Detect which cell encompasses the target text, then output its (X, Y) center coordinate. 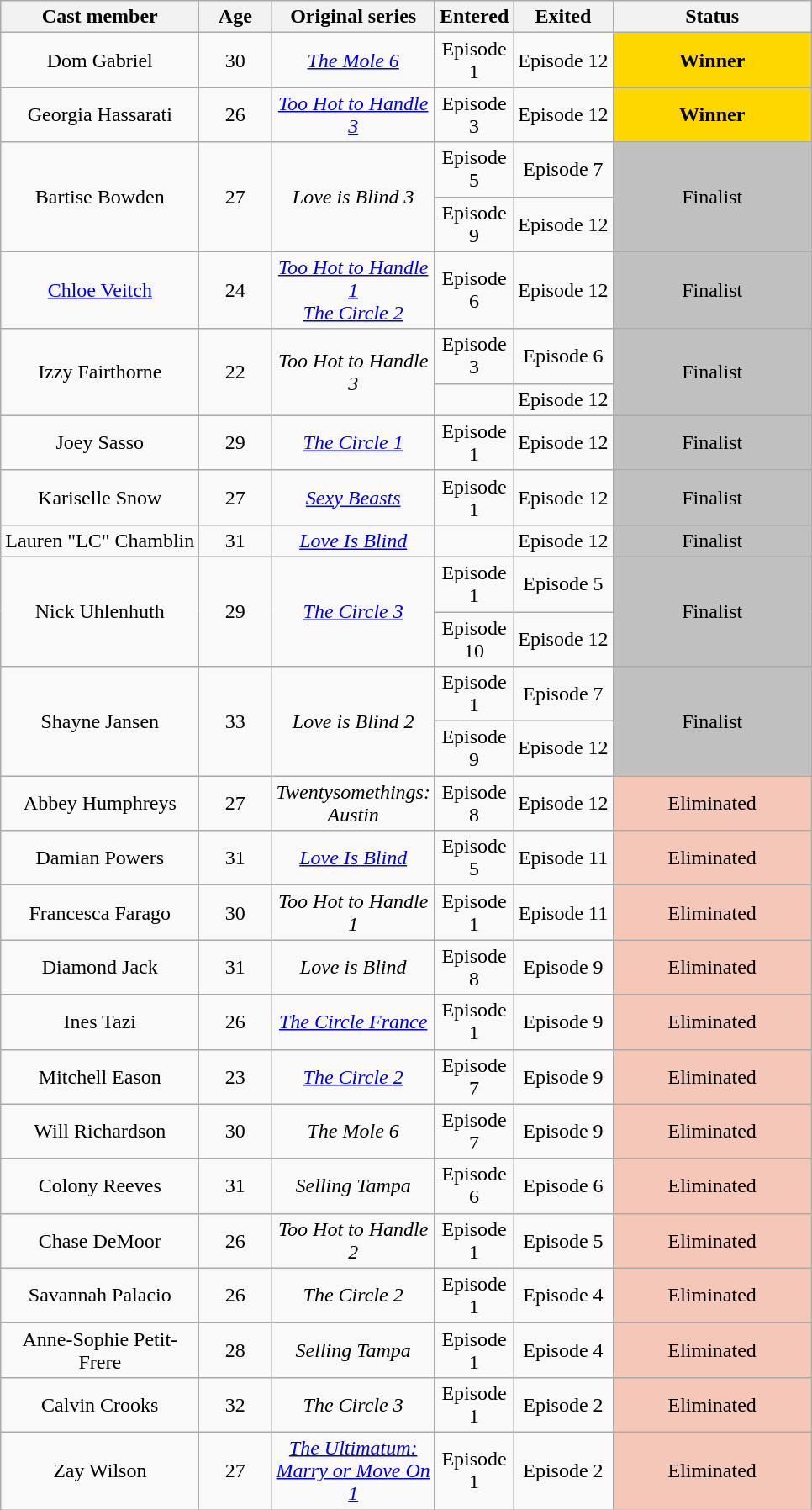
Bartise Bowden (100, 197)
Abbey Humphreys (100, 804)
23 (235, 1076)
Too Hot to Handle 2 (353, 1241)
Damian Powers (100, 858)
Ines Tazi (100, 1022)
Savannah Palacio (100, 1295)
The Ultimatum: Marry or Move On 1 (353, 1470)
Too Hot to Handle 1The Circle 2 (353, 290)
The Circle 1 (353, 442)
Zay Wilson (100, 1470)
Love is Blind (353, 967)
Chloe Veitch (100, 290)
Izzy Fairthorne (100, 372)
Francesca Farago (100, 913)
Status (712, 17)
Cast member (100, 17)
Dom Gabriel (100, 61)
Chase DeMoor (100, 1241)
33 (235, 721)
Diamond Jack (100, 967)
Mitchell Eason (100, 1076)
22 (235, 372)
Shayne Jansen (100, 721)
Original series (353, 17)
Episode 10 (474, 639)
Will Richardson (100, 1132)
Anne-Sophie Petit-Frere (100, 1350)
Colony Reeves (100, 1185)
Nick Uhlenhuth (100, 611)
Age (235, 17)
24 (235, 290)
Georgia Hassarati (100, 114)
32 (235, 1404)
Twentysomethings: Austin (353, 804)
The Circle France (353, 1022)
Lauren "LC" Chamblin (100, 541)
Joey Sasso (100, 442)
Love is Blind 3 (353, 197)
Too Hot to Handle 1 (353, 913)
Exited (563, 17)
Love is Blind 2 (353, 721)
Sexy Beasts (353, 498)
Kariselle Snow (100, 498)
Calvin Crooks (100, 1404)
28 (235, 1350)
Entered (474, 17)
